Pinpoint the cell where the given text exists, returning its (x, y) midpoint coordinate. 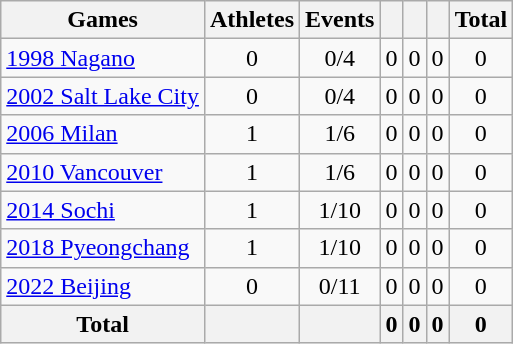
Events (340, 20)
Games (103, 20)
Athletes (252, 20)
0/11 (340, 286)
2002 Salt Lake City (103, 96)
2022 Beijing (103, 286)
2014 Sochi (103, 210)
2018 Pyeongchang (103, 248)
2006 Milan (103, 134)
2010 Vancouver (103, 172)
1998 Nagano (103, 58)
